Extract the (X, Y) coordinate from the center of the cell holding the provided text.  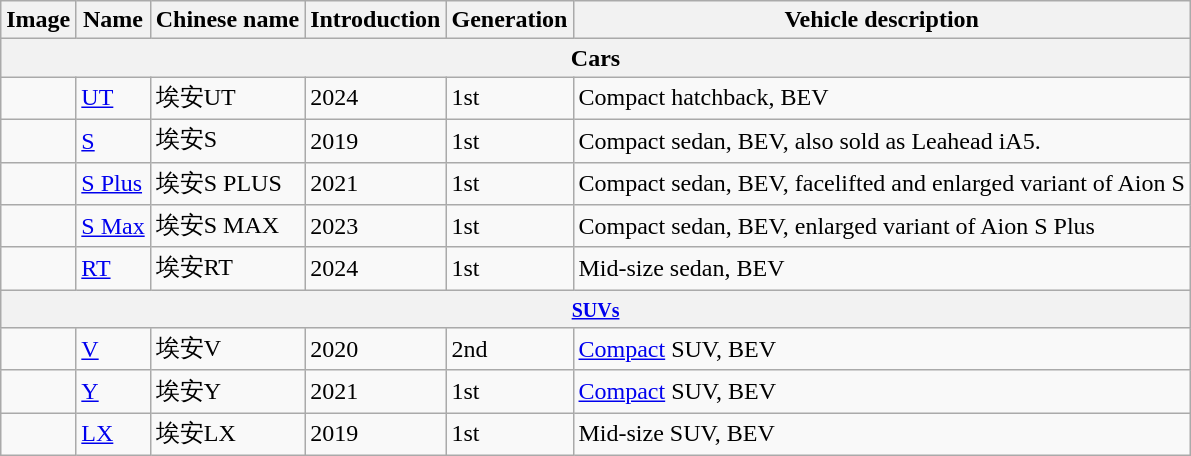
Compact sedan, BEV, also sold as Leahead iA5. (882, 140)
Compact sedan, BEV, enlarged variant of Aion S Plus (882, 226)
2nd (510, 350)
Cars (596, 58)
Generation (510, 20)
Mid-size sedan, BEV (882, 268)
LX (113, 434)
SUVs (596, 309)
Compact sedan, BEV, facelifted and enlarged variant of Aion S (882, 184)
Chinese name (227, 20)
RT (113, 268)
埃安RT (227, 268)
Compact hatchback, BEV (882, 98)
埃安S (227, 140)
埃安S MAX (227, 226)
Mid-size SUV, BEV (882, 434)
埃安Y (227, 392)
埃安LX (227, 434)
埃安UT (227, 98)
埃安V (227, 350)
S Plus (113, 184)
埃安S PLUS (227, 184)
Y (113, 392)
2020 (376, 350)
Name (113, 20)
UT (113, 98)
Introduction (376, 20)
V (113, 350)
Image (38, 20)
S (113, 140)
Vehicle description (882, 20)
2023 (376, 226)
S Max (113, 226)
